Capture the cell that displays the provided text and extract its (X, Y) central coordinate. 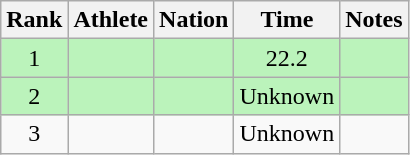
Notes (374, 20)
Time (287, 20)
2 (34, 96)
Nation (194, 20)
3 (34, 134)
Rank (34, 20)
22.2 (287, 58)
1 (34, 58)
Athlete (111, 20)
